From the cell containing the given text, extract its center point as [x, y] coordinate. 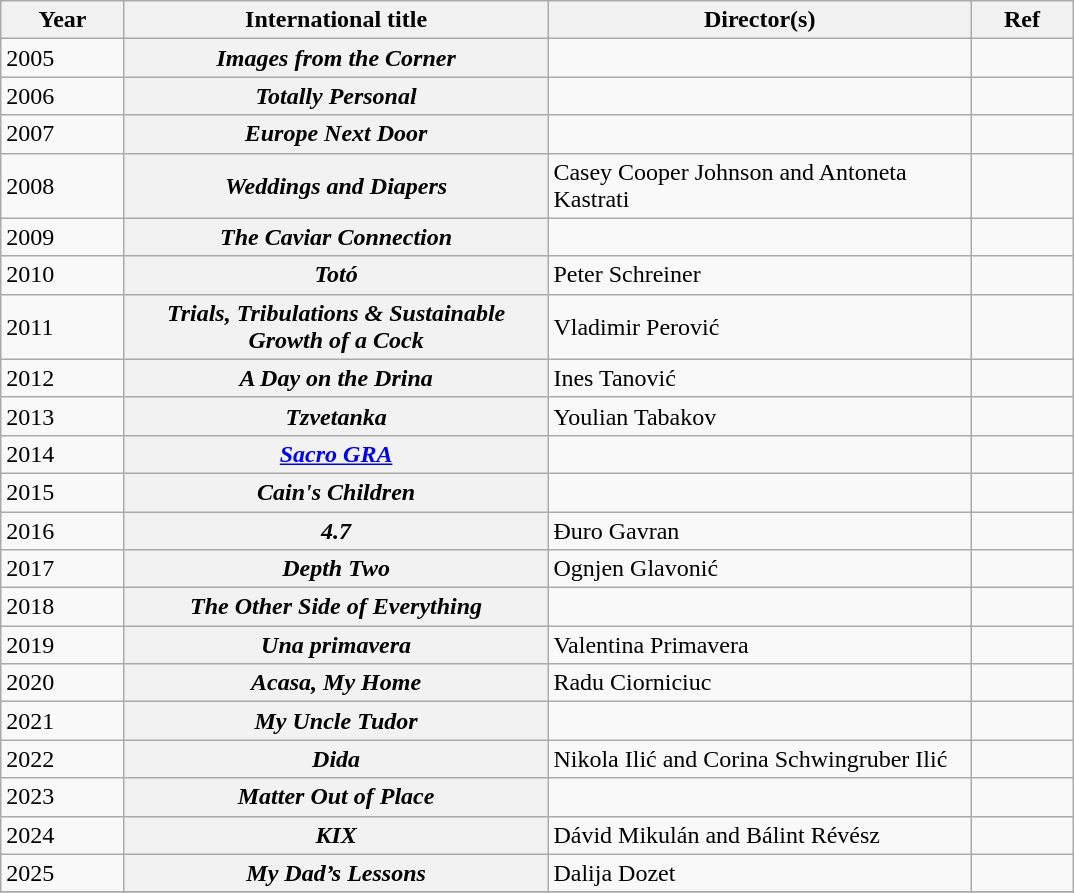
Depth Two [336, 569]
Ognjen Glavonić [760, 569]
Europe Next Door [336, 134]
Casey Cooper Johnson and Antoneta Kastrati [760, 186]
2019 [63, 645]
2007 [63, 134]
My Uncle Tudor [336, 721]
Cain's Children [336, 492]
2017 [63, 569]
The Other Side of Everything [336, 607]
International title [336, 20]
Peter Schreiner [760, 275]
My Dad’s Lessons [336, 873]
A Day on the Drina [336, 378]
2020 [63, 683]
Dávid Mikulán and Bálint Révész [760, 835]
Trials, Tribulations & Sustainable Growth of a Cock [336, 326]
2016 [63, 531]
Đuro Gavran [760, 531]
2008 [63, 186]
Dalija Dozet [760, 873]
2018 [63, 607]
2011 [63, 326]
Totó [336, 275]
The Caviar Connection [336, 237]
Matter Out of Place [336, 797]
2010 [63, 275]
Youlian Tabakov [760, 416]
Acasa, My Home [336, 683]
2015 [63, 492]
2012 [63, 378]
Valentina Primavera [760, 645]
2022 [63, 759]
2009 [63, 237]
Dida [336, 759]
4.7 [336, 531]
Una primavera [336, 645]
KIX [336, 835]
Ines Tanović [760, 378]
Tzvetanka [336, 416]
Director(s) [760, 20]
Images from the Corner [336, 58]
2013 [63, 416]
2006 [63, 96]
2025 [63, 873]
2021 [63, 721]
Weddings and Diapers [336, 186]
2014 [63, 454]
Totally Personal [336, 96]
Vladimir Perović [760, 326]
2005 [63, 58]
Ref [1022, 20]
2023 [63, 797]
Nikola Ilić and Corina Schwingruber Ilić [760, 759]
Sacro GRA [336, 454]
Radu Ciorniciuc [760, 683]
Year [63, 20]
2024 [63, 835]
